For the text-containing cell, return its midpoint in (X, Y) coordinate format. 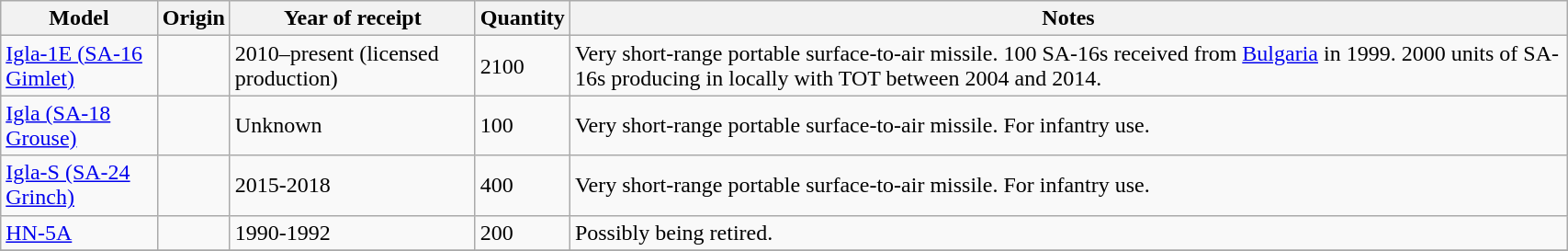
Year of receipt (353, 18)
Model (79, 18)
2100 (522, 66)
Unknown (353, 125)
Igla-S (SA-24 Grinch) (79, 186)
Quantity (522, 18)
100 (522, 125)
Igla-1E (SA-16 Gimlet) (79, 66)
1990-1992 (353, 233)
HN-5A (79, 233)
Notes (1067, 18)
Origin (193, 18)
Igla (SA-18 Grouse) (79, 125)
Possibly being retired. (1067, 233)
400 (522, 186)
2015-2018 (353, 186)
2010–present (licensed production) (353, 66)
200 (522, 233)
